Find where the given text appears and provide that cell's center as [X, Y] coordinate. 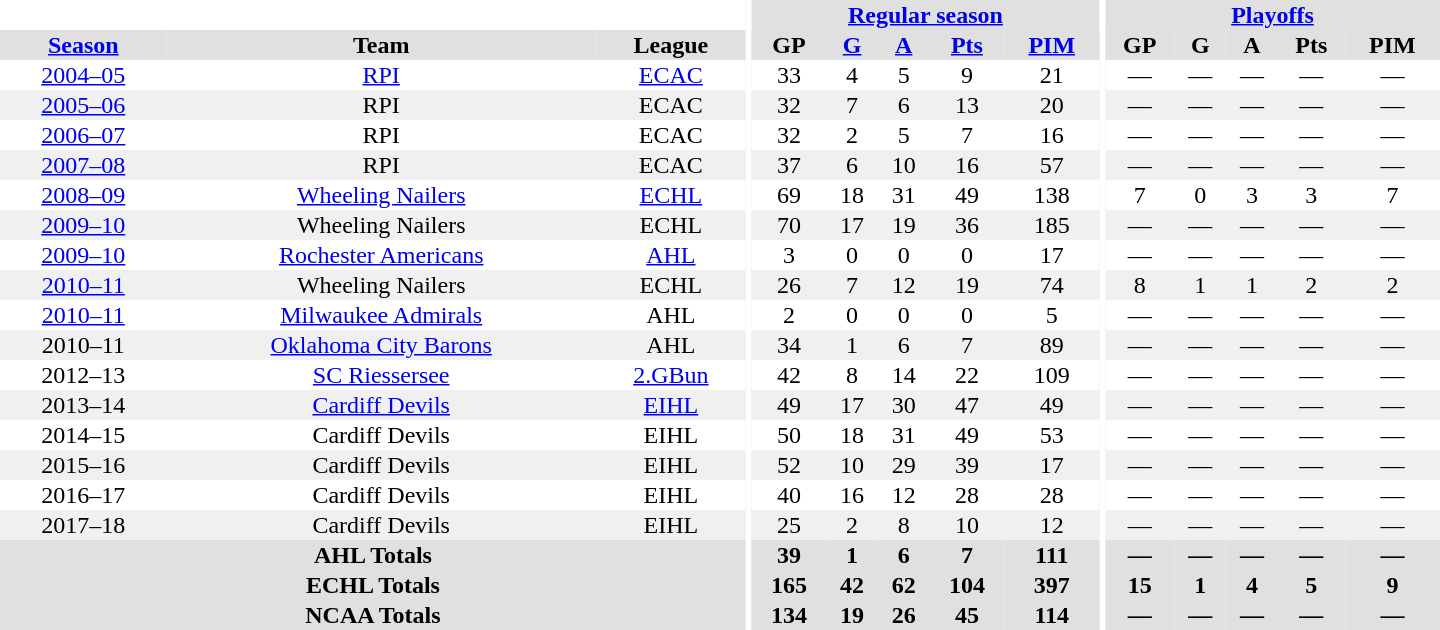
45 [968, 615]
2014–15 [84, 435]
Milwaukee Admirals [382, 315]
2005–06 [84, 105]
2008–09 [84, 195]
397 [1052, 585]
NCAA Totals [373, 615]
15 [1140, 585]
37 [790, 165]
Team [382, 45]
134 [790, 615]
25 [790, 525]
109 [1052, 375]
Regular season [926, 15]
2006–07 [84, 135]
29 [904, 465]
53 [1052, 435]
Rochester Americans [382, 255]
114 [1052, 615]
62 [904, 585]
47 [968, 405]
Oklahoma City Barons [382, 345]
2.GBun [671, 375]
2015–16 [84, 465]
2007–08 [84, 165]
2012–13 [84, 375]
2004–05 [84, 75]
30 [904, 405]
Playoffs [1272, 15]
2017–18 [84, 525]
50 [790, 435]
22 [968, 375]
21 [1052, 75]
2013–14 [84, 405]
ECHL Totals [373, 585]
14 [904, 375]
74 [1052, 285]
89 [1052, 345]
40 [790, 495]
165 [790, 585]
League [671, 45]
20 [1052, 105]
36 [968, 225]
2016–17 [84, 495]
34 [790, 345]
AHL Totals [373, 555]
70 [790, 225]
SC Riessersee [382, 375]
111 [1052, 555]
33 [790, 75]
104 [968, 585]
57 [1052, 165]
13 [968, 105]
52 [790, 465]
Season [84, 45]
69 [790, 195]
138 [1052, 195]
185 [1052, 225]
